For the text-containing cell, return its midpoint in [x, y] coordinate format. 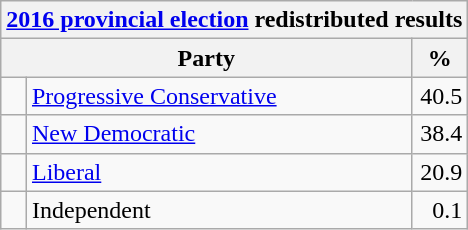
38.4 [440, 134]
Independent [218, 210]
New Democratic [218, 134]
20.9 [440, 172]
Liberal [218, 172]
Party [206, 58]
0.1 [440, 210]
Progressive Conservative [218, 96]
% [440, 58]
2016 provincial election redistributed results [234, 20]
40.5 [440, 96]
